Pinpoint the cell where the given text exists, returning its [x, y] midpoint coordinate. 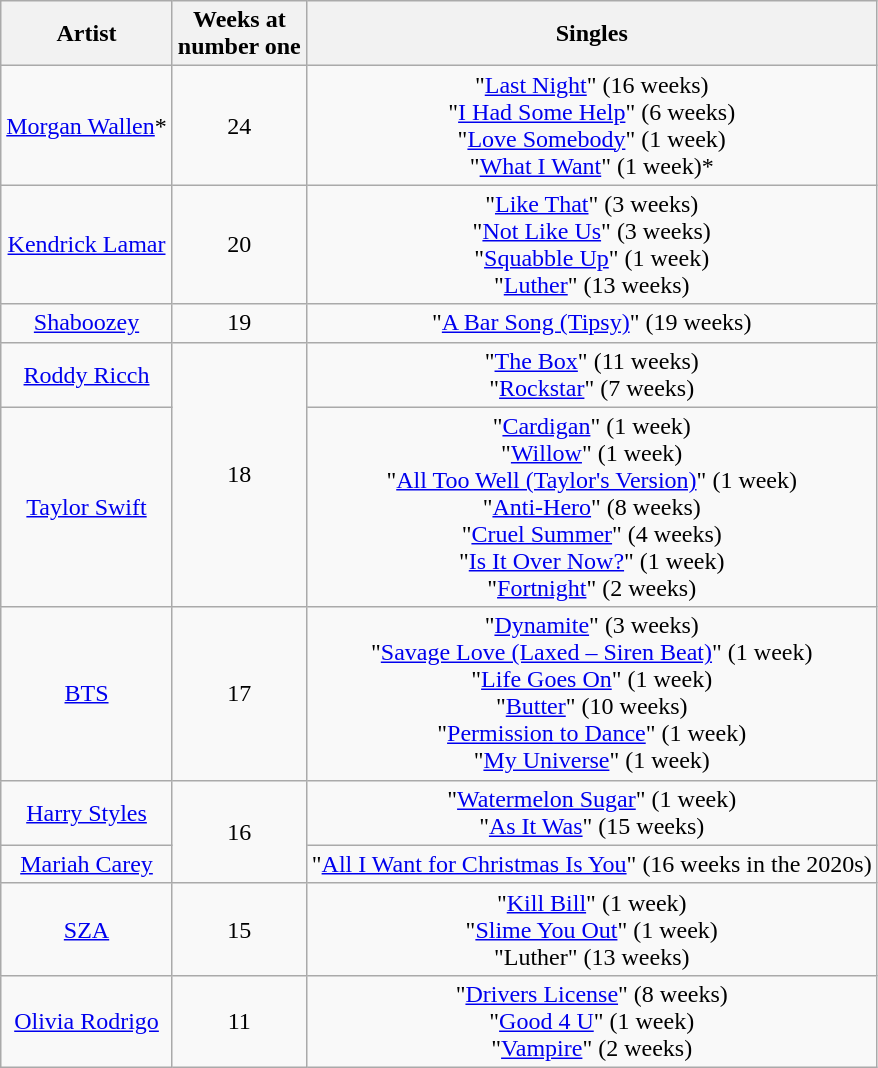
"Kill Bill" (1 week)"Slime You Out" (1 week)"Luther" (13 weeks) [592, 929]
24 [239, 126]
"Watermelon Sugar" (1 week)"As It Was" (15 weeks) [592, 812]
BTS [87, 694]
"Like That" (3 weeks)"Not Like Us" (3 weeks)"Squabble Up" (1 week)"Luther" (13 weeks) [592, 244]
Taylor Swift [87, 507]
Mariah Carey [87, 864]
Artist [87, 34]
17 [239, 694]
19 [239, 323]
Olivia Rodrigo [87, 1021]
"Drivers License" (8 weeks)"Good 4 U" (1 week)"Vampire" (2 weeks) [592, 1021]
Morgan Wallen* [87, 126]
Kendrick Lamar [87, 244]
Singles [592, 34]
"The Box" (11 weeks)"Rockstar" (7 weeks) [592, 374]
15 [239, 929]
Roddy Ricch [87, 374]
Weeks atnumber one [239, 34]
16 [239, 832]
"Last Night" (16 weeks)"I Had Some Help" (6 weeks)"Love Somebody" (1 week)"What I Want" (1 week)* [592, 126]
Shaboozey [87, 323]
20 [239, 244]
"A Bar Song (Tipsy)" (19 weeks) [592, 323]
18 [239, 474]
"All I Want for Christmas Is You" (16 weeks in the 2020s) [592, 864]
Harry Styles [87, 812]
11 [239, 1021]
SZA [87, 929]
